Search for the cell housing the specified text and yield its [X, Y] center coordinate. 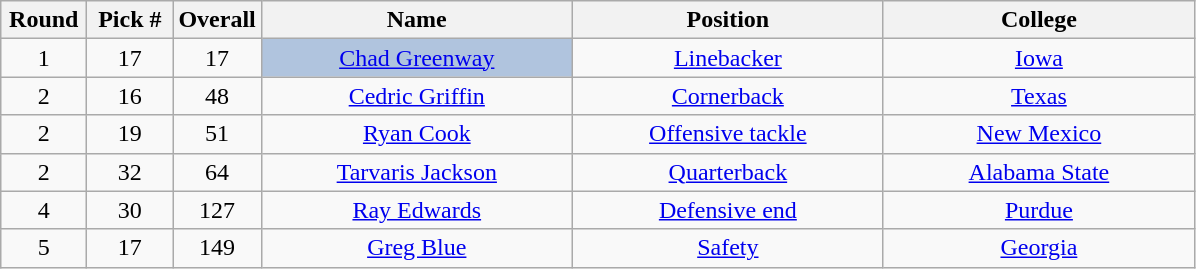
4 [44, 210]
127 [217, 210]
Alabama State [1038, 172]
16 [130, 96]
5 [44, 248]
Quarterback [728, 172]
32 [130, 172]
Greg Blue [416, 248]
Overall [217, 20]
Chad Greenway [416, 58]
Defensive end [728, 210]
Safety [728, 248]
Tarvaris Jackson [416, 172]
College [1038, 20]
Name [416, 20]
1 [44, 58]
48 [217, 96]
Georgia [1038, 248]
Linebacker [728, 58]
New Mexico [1038, 134]
Pick # [130, 20]
30 [130, 210]
Ryan Cook [416, 134]
Ray Edwards [416, 210]
Round [44, 20]
19 [130, 134]
Offensive tackle [728, 134]
Cedric Griffin [416, 96]
149 [217, 248]
Iowa [1038, 58]
Purdue [1038, 210]
Texas [1038, 96]
51 [217, 134]
Cornerback [728, 96]
64 [217, 172]
Position [728, 20]
